From the cell containing the given text, extract its center point as (X, Y) coordinate. 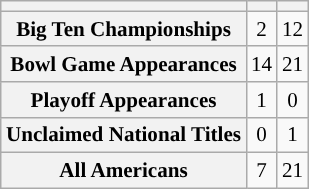
7 (262, 170)
Unclaimed National Titles (124, 134)
12 (292, 28)
All Americans (124, 170)
2 (262, 28)
14 (262, 64)
Big Ten Championships (124, 28)
Playoff Appearances (124, 100)
Bowl Game Appearances (124, 64)
